Pinpoint the cell where the given text exists, returning its (x, y) midpoint coordinate. 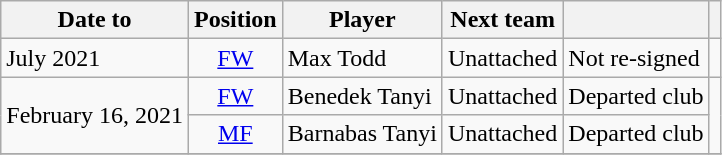
Player (362, 20)
MF (235, 134)
Date to (95, 20)
Not re-signed (636, 58)
Max Todd (362, 58)
Next team (502, 20)
July 2021 (95, 58)
Barnabas Tanyi (362, 134)
Benedek Tanyi (362, 96)
February 16, 2021 (95, 115)
Position (235, 20)
